Pinpoint the cell where the given text exists, returning its (X, Y) midpoint coordinate. 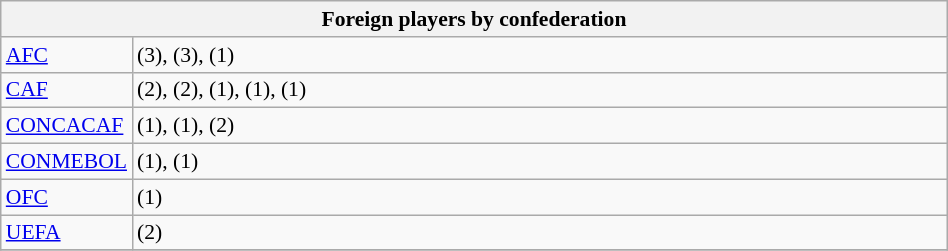
CAF (66, 90)
(1), (1), (2) (540, 126)
AFC (66, 55)
(2), (2), (1), (1), (1) (540, 90)
UEFA (66, 233)
(1) (540, 197)
(2) (540, 233)
CONCACAF (66, 126)
CONMEBOL (66, 162)
(3), (3), (1) (540, 55)
Foreign players by confederation (474, 19)
(1), (1) (540, 162)
OFC (66, 197)
